Return (X, Y) of the center of cell containing provided text 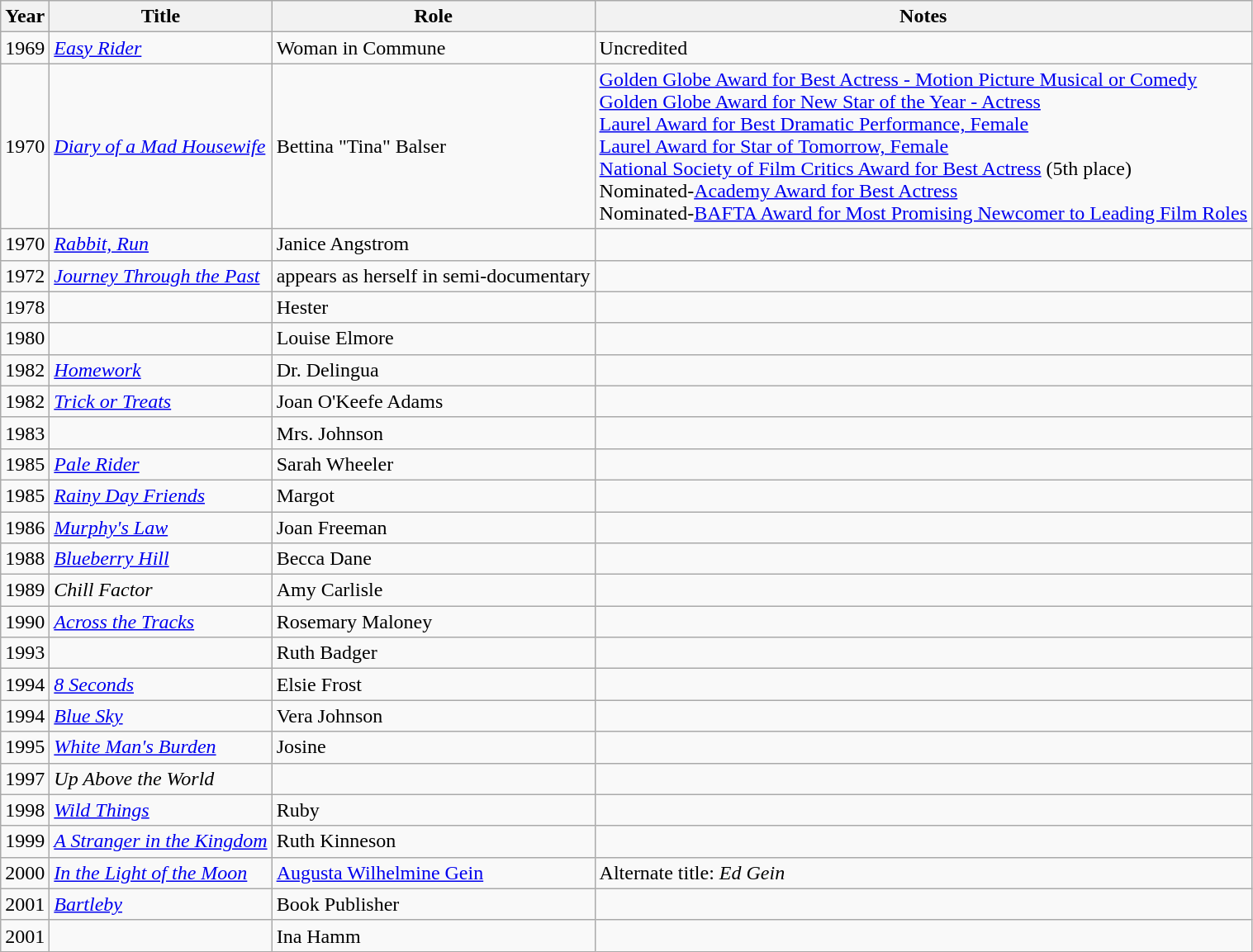
Rabbit, Run (160, 244)
Augusta Wilhelmine Gein (433, 873)
Becca Dane (433, 559)
Bettina "Tina" Balser (433, 146)
1998 (25, 810)
Blueberry Hill (160, 559)
Woman in Commune (433, 48)
1993 (25, 653)
1995 (25, 747)
8 Seconds (160, 684)
Homework (160, 370)
Janice Angstrom (433, 244)
Notes (923, 17)
Vera Johnson (433, 716)
Uncredited (923, 48)
White Man's Burden (160, 747)
Alternate title: Ed Gein (923, 873)
Chill Factor (160, 590)
Joan Freeman (433, 528)
Title (160, 17)
1988 (25, 559)
Year (25, 17)
1999 (25, 841)
Up Above the World (160, 779)
Pale Rider (160, 464)
Margot (433, 495)
1969 (25, 48)
In the Light of the Moon (160, 873)
Across the Tracks (160, 622)
1997 (25, 779)
Trick or Treats (160, 401)
Ina Hamm (433, 935)
Sarah Wheeler (433, 464)
1978 (25, 307)
Josine (433, 747)
Book Publisher (433, 904)
1990 (25, 622)
Blue Sky (160, 716)
Elsie Frost (433, 684)
Bartleby (160, 904)
Easy Rider (160, 48)
Murphy's Law (160, 528)
Diary of a Mad Housewife (160, 146)
Amy Carlisle (433, 590)
2000 (25, 873)
Ruth Badger (433, 653)
1989 (25, 590)
1986 (25, 528)
1983 (25, 433)
Rainy Day Friends (160, 495)
Wild Things (160, 810)
1972 (25, 276)
Role (433, 17)
A Stranger in the Kingdom (160, 841)
Journey Through the Past (160, 276)
appears as herself in semi-documentary (433, 276)
Ruth Kinneson (433, 841)
Louise Elmore (433, 339)
Ruby (433, 810)
Hester (433, 307)
Dr. Delingua (433, 370)
Rosemary Maloney (433, 622)
Mrs. Johnson (433, 433)
Joan O'Keefe Adams (433, 401)
1980 (25, 339)
